Return (X, Y) of the center of cell containing provided text 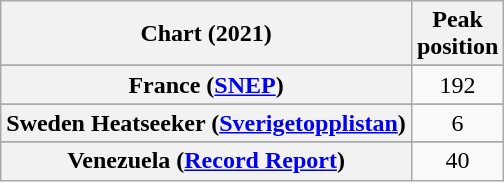
Peak position (457, 34)
40 (457, 161)
Sweden Heatseeker (Sverigetopplistan) (206, 123)
192 (457, 85)
Venezuela (Record Report) (206, 161)
France (SNEP) (206, 85)
Chart (2021) (206, 34)
6 (457, 123)
